Capture the cell that displays the provided text and extract its (X, Y) central coordinate. 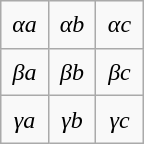
βa (24, 72)
γc (120, 120)
γb (72, 120)
βc (120, 72)
αc (120, 24)
αa (24, 24)
γa (24, 120)
αb (72, 24)
βb (72, 72)
